Capture the cell that displays the provided text and extract its (x, y) central coordinate. 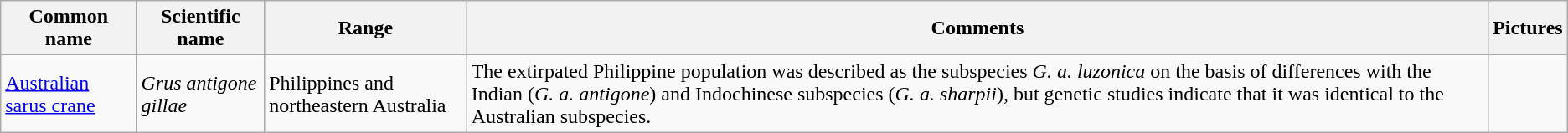
Australian sarus crane (69, 94)
Common name (69, 28)
Range (365, 28)
Comments (977, 28)
Scientific name (201, 28)
Grus antigone gillae (201, 94)
Philippines and northeastern Australia (365, 94)
Pictures (1528, 28)
